Search for the cell housing the specified text and yield its [x, y] center coordinate. 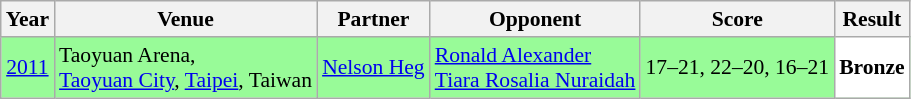
17–21, 22–20, 16–21 [737, 68]
Ronald Alexander Tiara Rosalia Nuraidah [536, 68]
Partner [374, 19]
Nelson Heg [374, 68]
Venue [186, 19]
Taoyuan Arena,Taoyuan City, Taipei, Taiwan [186, 68]
Opponent [536, 19]
Bronze [872, 68]
2011 [28, 68]
Year [28, 19]
Result [872, 19]
Score [737, 19]
